Pinpoint the cell where the given text exists, returning its (X, Y) midpoint coordinate. 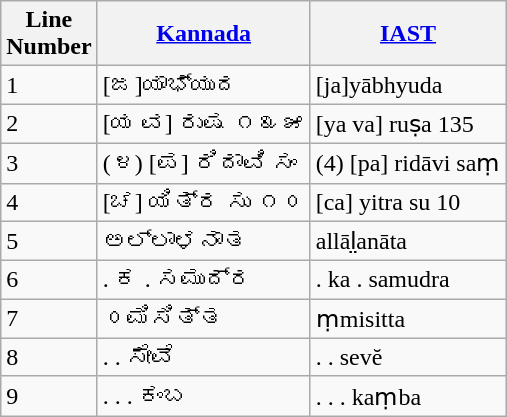
5 (49, 241)
. . . ಕಂಬ (204, 396)
6 (49, 280)
(೪) [ಪ] ರಿದಾವಿ ಸಂ (204, 163)
. . ಸೇವೆ (204, 357)
[ya va] ruṣa 135 (408, 124)
[ಚ] ಯಿತ್ರ ಸು ೧೦ (204, 202)
[ಜ]ಯಾಭ್ಯುದ (204, 85)
LineNumber (49, 34)
. . . kaṃba (408, 396)
[ja]yābhyuda (408, 85)
[ಯ ವ] ರುಷ ೧೩೫ (204, 124)
allāl̤anāta (408, 241)
1 (49, 85)
. . sevĕ (408, 357)
. ಕ . ಸಮುದ್ರ (204, 280)
9 (49, 396)
IAST (408, 34)
3 (49, 163)
[ca] yitra su 10 (408, 202)
4 (49, 202)
೦ಮಿಸಿತ್ತ (204, 319)
. ka . samudra (408, 280)
ಅಲ್ಲಾಳನಾತ (204, 241)
(4) [pa] ridāvi saṃ (408, 163)
2 (49, 124)
8 (49, 357)
ṃmisitta (408, 319)
Kannada (204, 34)
7 (49, 319)
